Provide the [x, y] coordinate of the cell's center where the given text is located.  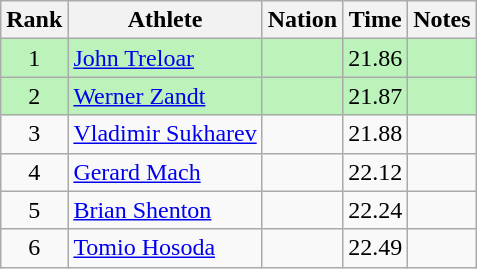
21.86 [376, 58]
Rank [34, 20]
Brian Shenton [165, 210]
Athlete [165, 20]
22.12 [376, 172]
Gerard Mach [165, 172]
Werner Zandt [165, 96]
22.24 [376, 210]
3 [34, 134]
Notes [442, 20]
John Treloar [165, 58]
Nation [302, 20]
Tomio Hosoda [165, 248]
21.87 [376, 96]
5 [34, 210]
2 [34, 96]
4 [34, 172]
21.88 [376, 134]
Vladimir Sukharev [165, 134]
22.49 [376, 248]
1 [34, 58]
6 [34, 248]
Time [376, 20]
